Pinpoint the cell where the given text exists, returning its [x, y] midpoint coordinate. 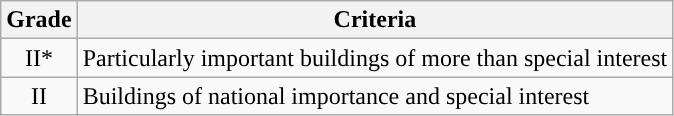
Criteria [375, 20]
II [39, 96]
II* [39, 58]
Buildings of national importance and special interest [375, 96]
Grade [39, 20]
Particularly important buildings of more than special interest [375, 58]
